Return the [X, Y] coordinate for the center point of the cell that contains the specified text.  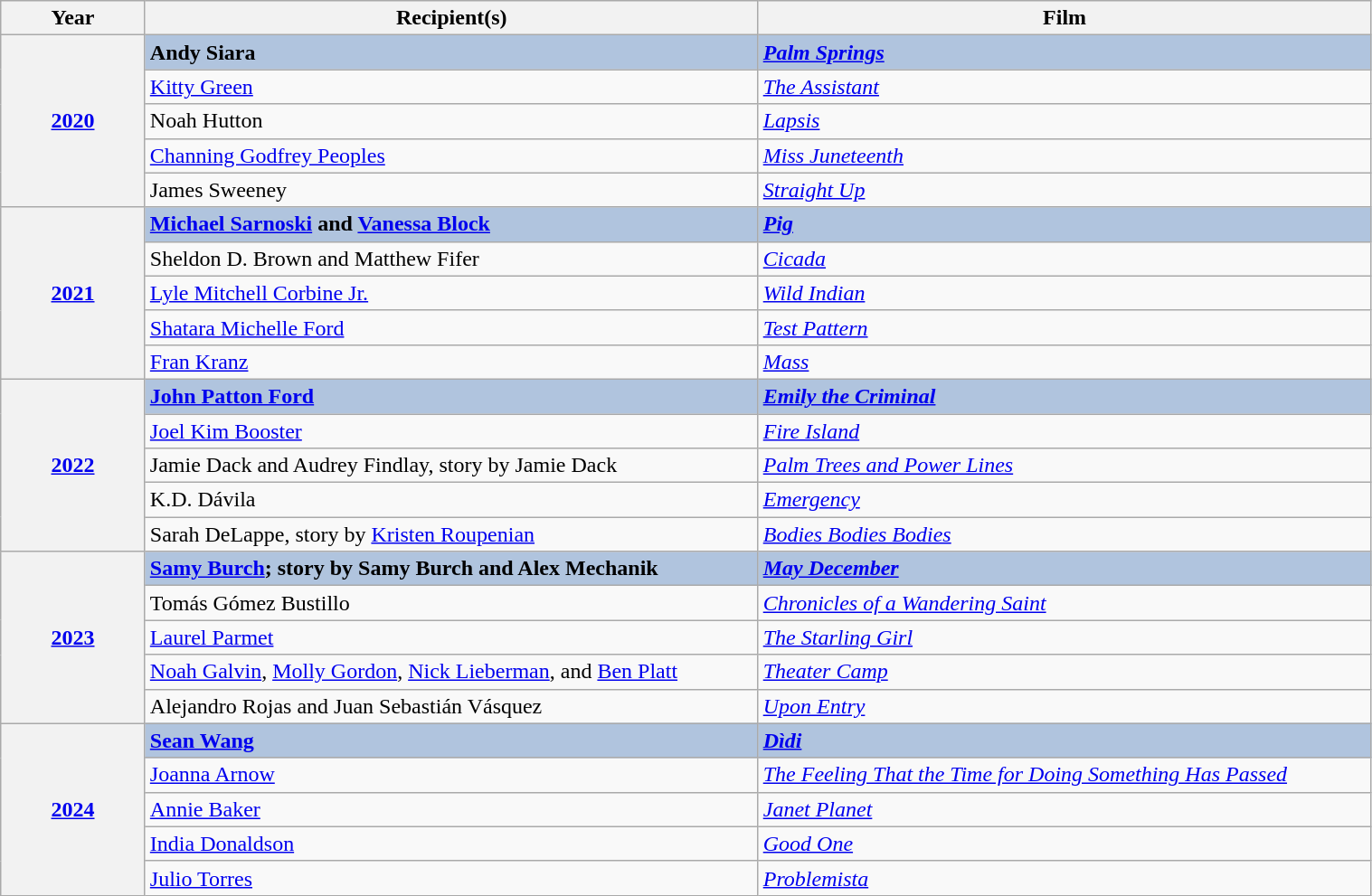
Fire Island [1064, 431]
Dìdi [1064, 740]
Test Pattern [1064, 327]
Joel Kim Booster [451, 431]
The Feeling That the Time for Doing Something Has Passed [1064, 775]
Chronicles of a Wandering Saint [1064, 603]
Straight Up [1064, 190]
John Patton Ford [451, 396]
Fran Kranz [451, 362]
2024 [73, 809]
2022 [73, 465]
Pig [1064, 224]
Samy Burch; story by Samy Burch and Alex Mechanik [451, 569]
Year [73, 18]
Wild Indian [1064, 293]
Sean Wang [451, 740]
James Sweeney [451, 190]
Sarah DeLappe, story by Kristen Roupenian [451, 534]
Noah Galvin, Molly Gordon, Nick Lieberman, and Ben Platt [451, 672]
2023 [73, 637]
Film [1064, 18]
Joanna Arnow [451, 775]
Upon Entry [1064, 706]
Jamie Dack and Audrey Findlay, story by Jamie Dack [451, 466]
Cicada [1064, 259]
Theater Camp [1064, 672]
Shatara Michelle Ford [451, 327]
Andy Siara [451, 52]
K.D. Dávila [451, 500]
Miss Juneteenth [1064, 156]
May December [1064, 569]
Tomás Gómez Bustillo [451, 603]
Sheldon D. Brown and Matthew Fifer [451, 259]
Channing Godfrey Peoples [451, 156]
Laurel Parmet [451, 637]
Janet Planet [1064, 809]
Noah Hutton [451, 121]
Problemista [1064, 878]
Julio Torres [451, 878]
India Donaldson [451, 844]
Good One [1064, 844]
Lyle Mitchell Corbine Jr. [451, 293]
Emergency [1064, 500]
Michael Sarnoski and Vanessa Block [451, 224]
Emily the Criminal [1064, 396]
Alejandro Rojas and Juan Sebastián Vásquez [451, 706]
Palm Springs [1064, 52]
Mass [1064, 362]
Annie Baker [451, 809]
Kitty Green [451, 87]
Lapsis [1064, 121]
Palm Trees and Power Lines [1064, 466]
The Assistant [1064, 87]
Bodies Bodies Bodies [1064, 534]
Recipient(s) [451, 18]
2020 [73, 121]
2021 [73, 293]
The Starling Girl [1064, 637]
